Return the (x, y) coordinate for the center point of the cell that contains the specified text.  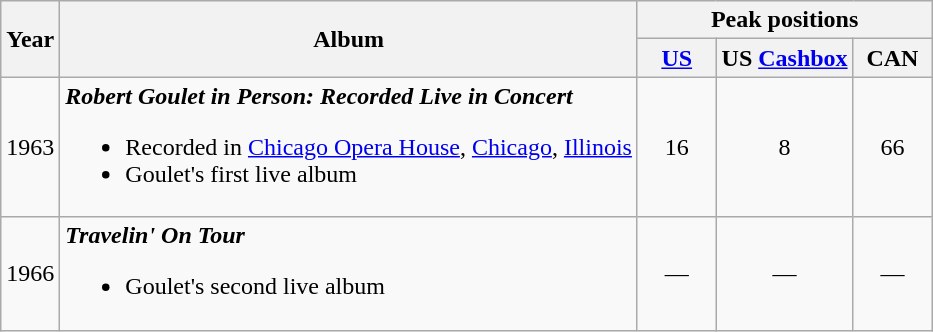
1963 (30, 147)
Robert Goulet in Person: Recorded Live in ConcertRecorded in Chicago Opera House, Chicago, IllinoisGoulet's first live album (349, 147)
Travelin' On TourGoulet's second live album (349, 274)
US (676, 58)
Peak positions (784, 20)
66 (892, 147)
8 (784, 147)
Album (349, 39)
16 (676, 147)
1966 (30, 274)
CAN (892, 58)
Year (30, 39)
US Cashbox (784, 58)
